Return (X, Y) of the center of cell containing provided text 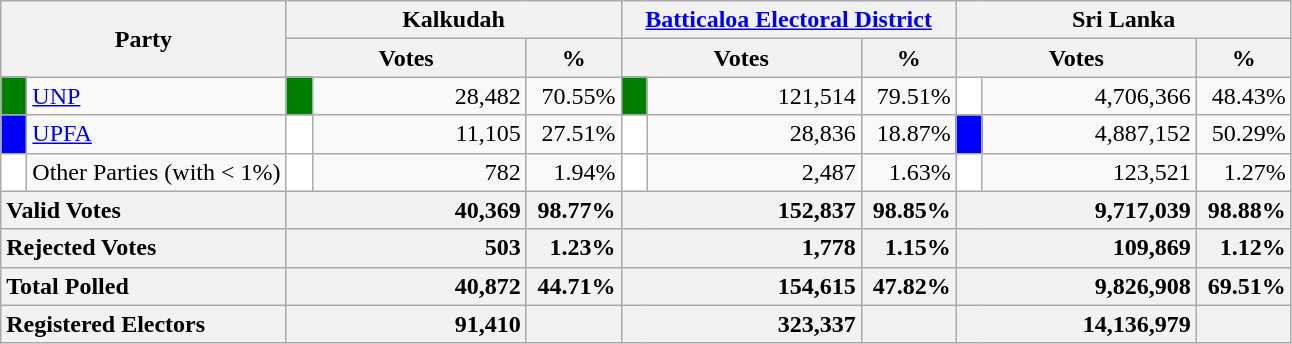
70.55% (574, 96)
1.15% (908, 248)
40,369 (406, 210)
98.88% (1244, 210)
4,887,152 (1089, 134)
Kalkudah (454, 20)
91,410 (406, 324)
503 (406, 248)
2,487 (754, 172)
28,482 (419, 96)
14,136,979 (1076, 324)
44.71% (574, 286)
Party (144, 39)
1.94% (574, 172)
11,105 (419, 134)
98.85% (908, 210)
121,514 (754, 96)
27.51% (574, 134)
Registered Electors (144, 324)
Total Polled (144, 286)
47.82% (908, 286)
18.87% (908, 134)
152,837 (741, 210)
Valid Votes (144, 210)
UPFA (156, 134)
48.43% (1244, 96)
1.27% (1244, 172)
98.77% (574, 210)
154,615 (741, 286)
4,706,366 (1089, 96)
Other Parties (with < 1%) (156, 172)
1.23% (574, 248)
1.63% (908, 172)
79.51% (908, 96)
1.12% (1244, 248)
1,778 (741, 248)
40,872 (406, 286)
9,717,039 (1076, 210)
9,826,908 (1076, 286)
Batticaloa Electoral District (788, 20)
323,337 (741, 324)
123,521 (1089, 172)
28,836 (754, 134)
69.51% (1244, 286)
Rejected Votes (144, 248)
50.29% (1244, 134)
Sri Lanka (1124, 20)
UNP (156, 96)
109,869 (1076, 248)
782 (419, 172)
